Determine the (X, Y) coordinate at the center of the cell enclosing the given text.  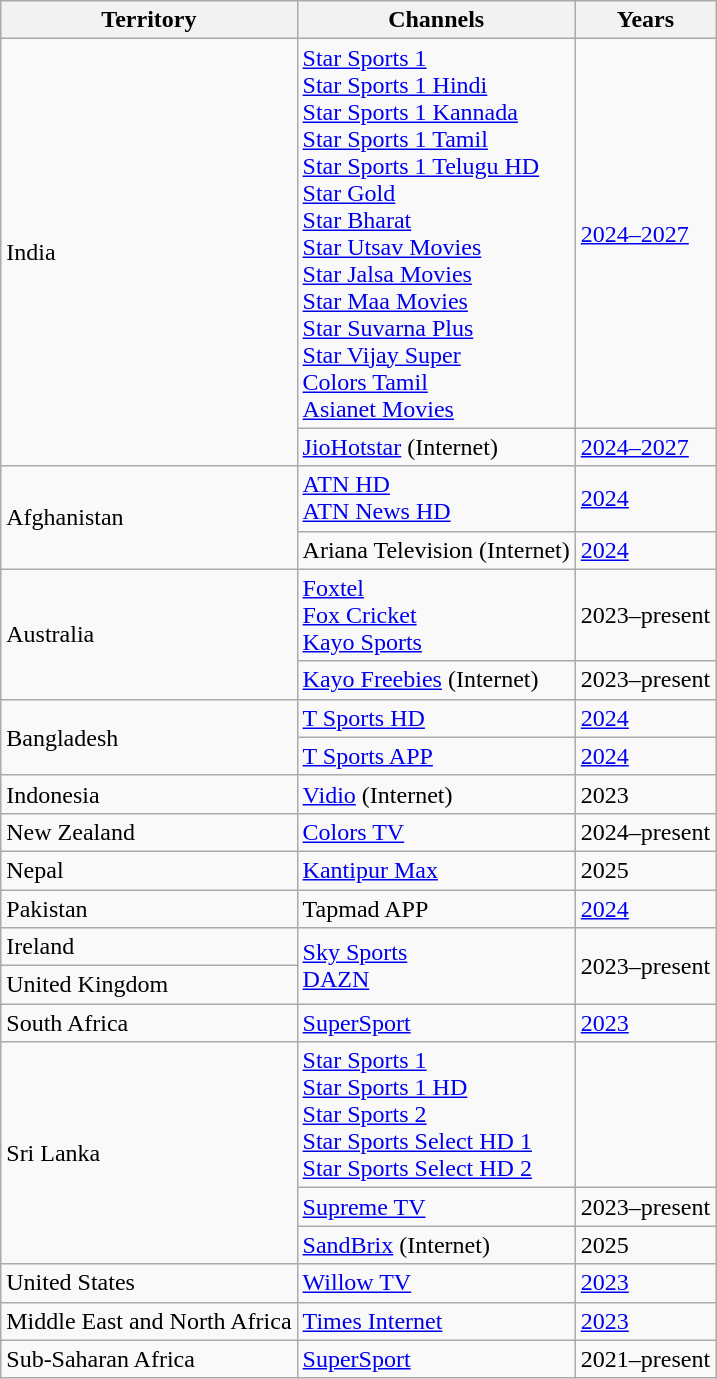
SandBrix (Internet) (436, 1245)
Afghanistan (149, 518)
South Africa (149, 1023)
Star Sports 1 Star Sports 1 HD Star Sports 2 Star Sports Select HD 1 Star Sports Select HD 2 (436, 1115)
Channels (436, 20)
Ariana Television (Internet) (436, 550)
Pakistan (149, 909)
Willow TV (436, 1283)
Supreme TV (436, 1207)
Foxtel Fox CricketKayo Sports (436, 615)
Middle East and North Africa (149, 1321)
United Kingdom (149, 985)
2021–present (645, 1359)
Years (645, 20)
United States (149, 1283)
Tapmad APP (436, 909)
Bangladesh (149, 737)
India (149, 252)
Colors TV (436, 832)
Sky SportsDAZN (436, 966)
Kayo Freebies (Internet) (436, 680)
Kantipur Max (436, 870)
Sub-Saharan Africa (149, 1359)
New Zealand (149, 832)
ATN HDATN News HD (436, 498)
Times Internet (436, 1321)
T Sports HD (436, 718)
JioHotstar (Internet) (436, 447)
Sri Lanka (149, 1153)
Nepal (149, 870)
Indonesia (149, 794)
2024–present (645, 832)
Vidio (Internet) (436, 794)
Territory (149, 20)
T Sports APP (436, 756)
Australia (149, 634)
Ireland (149, 947)
